Return the [x, y] coordinate for the center point of the cell that contains the specified text.  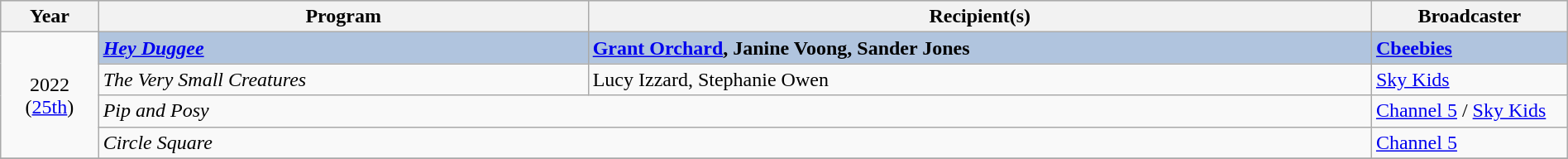
Pip and Posy [734, 111]
Cbeebies [1469, 48]
Year [50, 17]
Channel 5 / Sky Kids [1469, 111]
Sky Kids [1469, 79]
The Very Small Creatures [343, 79]
Channel 5 [1469, 142]
Circle Square [734, 142]
Lucy Izzard, Stephanie Owen [979, 79]
2022(25th) [50, 95]
Program [343, 17]
Hey Duggee [343, 48]
Broadcaster [1469, 17]
Recipient(s) [979, 17]
Grant Orchard, Janine Voong, Sander Jones [979, 48]
